Return the [X, Y] coordinate for the center point of the cell that contains the specified text.  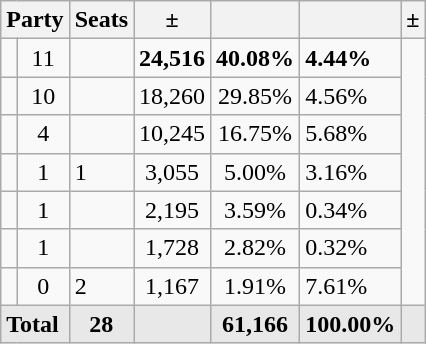
0.32% [350, 248]
40.08% [256, 58]
18,260 [172, 96]
10,245 [172, 134]
16.75% [256, 134]
2 [101, 286]
Total [35, 324]
Seats [101, 20]
3.59% [256, 210]
Party [35, 20]
10 [43, 96]
4.44% [350, 58]
100.00% [350, 324]
7.61% [350, 286]
0 [43, 286]
11 [43, 58]
24,516 [172, 58]
28 [101, 324]
2,195 [172, 210]
29.85% [256, 96]
4.56% [350, 96]
3.16% [350, 172]
1,167 [172, 286]
4 [43, 134]
2.82% [256, 248]
1.91% [256, 286]
1,728 [172, 248]
0.34% [350, 210]
3,055 [172, 172]
5.68% [350, 134]
5.00% [256, 172]
61,166 [256, 324]
